Extract the [X, Y] coordinate from the center of the cell holding the provided text.  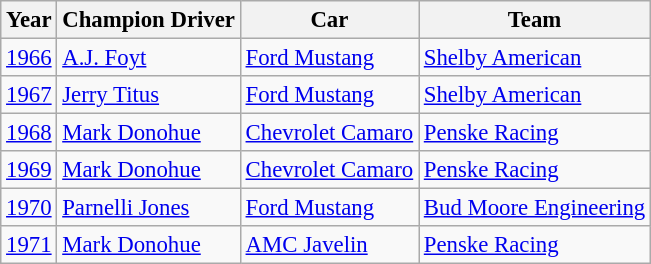
Car [329, 20]
Parnelli Jones [148, 208]
AMC Javelin [329, 245]
1968 [29, 133]
1969 [29, 170]
1970 [29, 208]
1967 [29, 95]
1971 [29, 245]
Champion Driver [148, 20]
Year [29, 20]
1966 [29, 58]
Team [534, 20]
Jerry Titus [148, 95]
A.J. Foyt [148, 58]
Bud Moore Engineering [534, 208]
